From the cell containing the given text, extract its center point as [X, Y] coordinate. 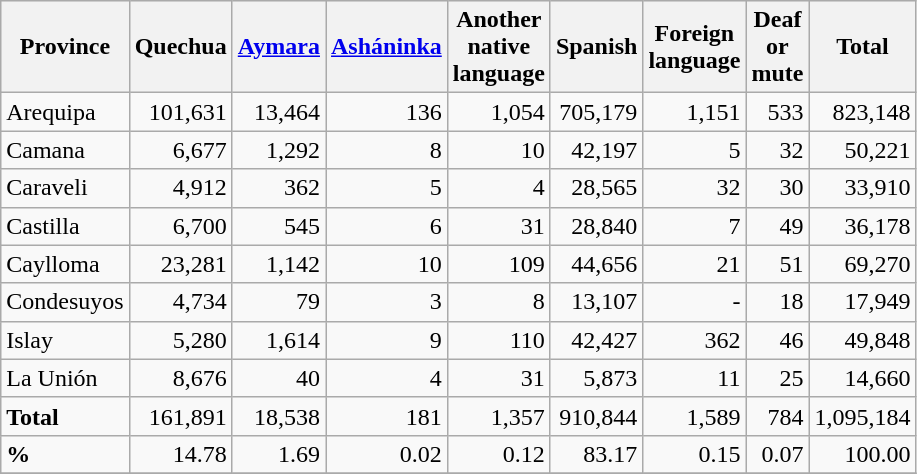
Islay [65, 340]
44,656 [596, 264]
3 [387, 302]
161,891 [180, 416]
Foreign language [694, 47]
49 [778, 226]
51 [778, 264]
23,281 [180, 264]
1,357 [498, 416]
Condesuyos [65, 302]
Quechua [180, 47]
Deaf or mute [778, 47]
181 [387, 416]
18 [778, 302]
28,840 [596, 226]
Province [65, 47]
13,464 [278, 112]
6,677 [180, 150]
1,095,184 [862, 416]
4,912 [180, 188]
1,054 [498, 112]
- [694, 302]
17,949 [862, 302]
705,179 [596, 112]
Camana [65, 150]
109 [498, 264]
6 [387, 226]
0.15 [694, 454]
83.17 [596, 454]
28,565 [596, 188]
Another native language [498, 47]
33,910 [862, 188]
5,280 [180, 340]
Caylloma [65, 264]
13,107 [596, 302]
823,148 [862, 112]
7 [694, 226]
136 [387, 112]
1,292 [278, 150]
42,197 [596, 150]
% [65, 454]
Spanish [596, 47]
533 [778, 112]
6,700 [180, 226]
69,270 [862, 264]
40 [278, 378]
0.02 [387, 454]
21 [694, 264]
545 [278, 226]
0.12 [498, 454]
101,631 [180, 112]
25 [778, 378]
46 [778, 340]
1,589 [694, 416]
14.78 [180, 454]
14,660 [862, 378]
1.69 [278, 454]
18,538 [278, 416]
9 [387, 340]
5,873 [596, 378]
0.07 [778, 454]
8,676 [180, 378]
784 [778, 416]
1,151 [694, 112]
Castilla [65, 226]
110 [498, 340]
100.00 [862, 454]
42,427 [596, 340]
50,221 [862, 150]
49,848 [862, 340]
Arequipa [65, 112]
Aymara [278, 47]
11 [694, 378]
79 [278, 302]
1,142 [278, 264]
36,178 [862, 226]
4,734 [180, 302]
La Unión [65, 378]
Caraveli [65, 188]
Asháninka [387, 47]
1,614 [278, 340]
30 [778, 188]
910,844 [596, 416]
